Determine the (x, y) coordinate at the center of the cell enclosing the given text.  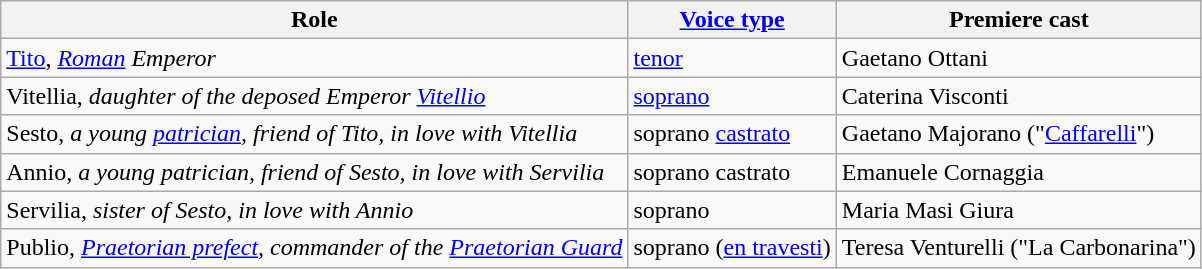
Maria Masi Giura (1018, 210)
soprano (en travesti) (732, 248)
Publio, Praetorian prefect, commander of the Praetorian Guard (314, 248)
Servilia, sister of Sesto, in love with Annio (314, 210)
Annio, a young patrician, friend of Sesto, in love with Servilia (314, 172)
Premiere cast (1018, 20)
Tito, Roman Emperor (314, 58)
Gaetano Ottani (1018, 58)
Voice type (732, 20)
Role (314, 20)
Teresa Venturelli ("La Carbonarina") (1018, 248)
Vitellia, daughter of the deposed Emperor Vitellio (314, 96)
Gaetano Majorano ("Caffarelli") (1018, 134)
Emanuele Cornaggia (1018, 172)
Caterina Visconti (1018, 96)
tenor (732, 58)
Sesto, a young patrician, friend of Tito, in love with Vitellia (314, 134)
